Identify which cell holds the provided text, then report its (X, Y) central coordinate. 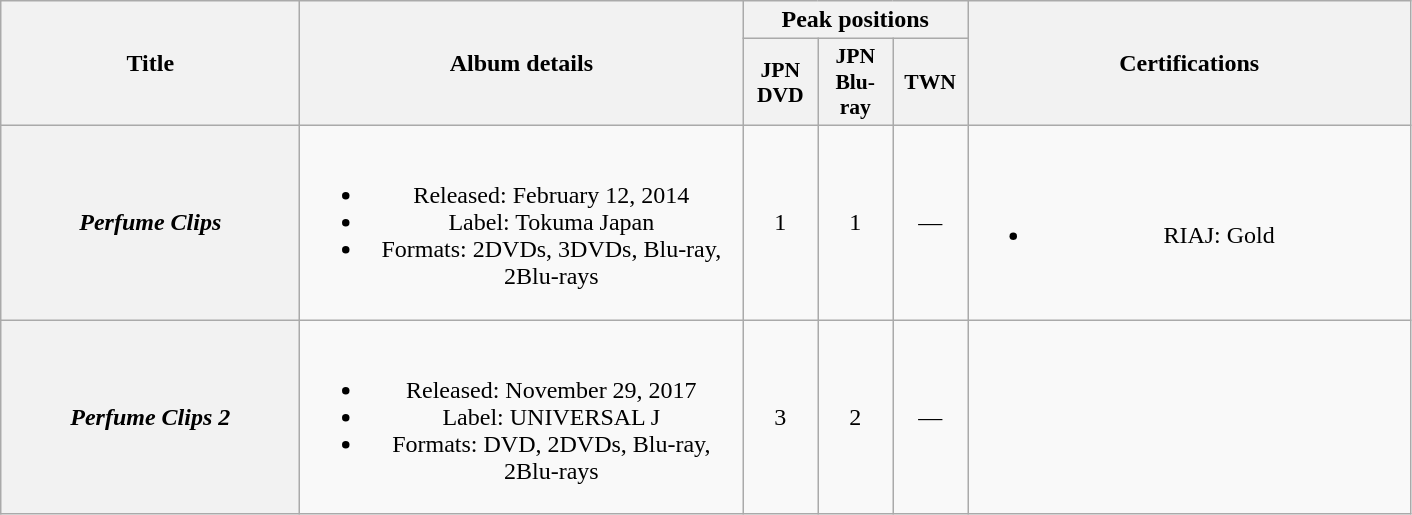
Perfume Clips (150, 222)
Title (150, 64)
JPN DVD (780, 82)
Certifications (1190, 64)
Perfume Clips 2 (150, 417)
2 (856, 417)
Album details (522, 64)
Released: February 12, 2014 Label: Tokuma JapanFormats: 2DVDs, 3DVDs, Blu-ray, 2Blu-rays (522, 222)
RIAJ: Gold (1190, 222)
TWN (930, 82)
Peak positions (856, 20)
Released: November 29, 2017 Label: UNIVERSAL JFormats: DVD, 2DVDs, Blu-ray, 2Blu-rays (522, 417)
JPN Blu-ray (856, 82)
3 (780, 417)
